Scan for the cell matching the given text and deliver its (X, Y) coordinate at center. 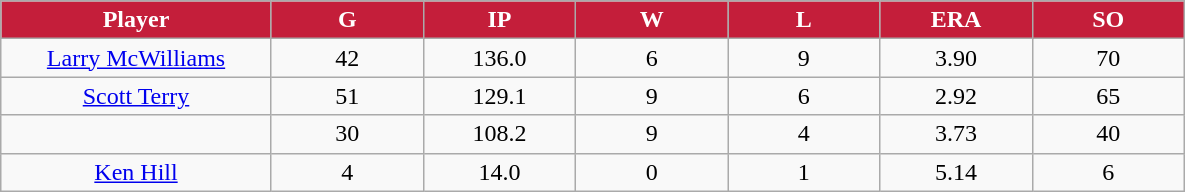
Larry McWilliams (136, 58)
129.1 (499, 96)
40 (1108, 134)
42 (347, 58)
Scott Terry (136, 96)
G (347, 20)
51 (347, 96)
ERA (956, 20)
14.0 (499, 172)
2.92 (956, 96)
1 (804, 172)
W (652, 20)
108.2 (499, 134)
3.90 (956, 58)
SO (1108, 20)
5.14 (956, 172)
L (804, 20)
IP (499, 20)
Ken Hill (136, 172)
70 (1108, 58)
3.73 (956, 134)
Player (136, 20)
0 (652, 172)
136.0 (499, 58)
65 (1108, 96)
30 (347, 134)
